Pinpoint the cell where the given text exists, returning its (x, y) midpoint coordinate. 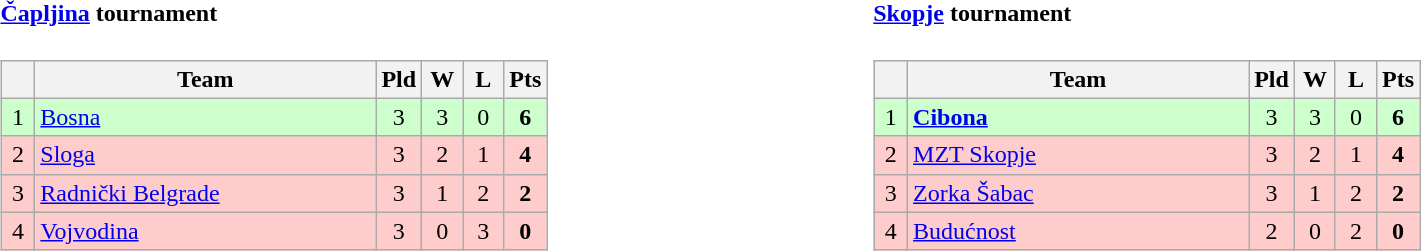
Budućnost (1078, 231)
Sloga (206, 155)
Cibona (1078, 117)
Zorka Šabac (1078, 193)
Vojvodina (206, 231)
Radnički Belgrade (206, 193)
MZT Skopje (1078, 155)
Bosna (206, 117)
